Return the [x, y] coordinate for the center point of the cell that contains the specified text.  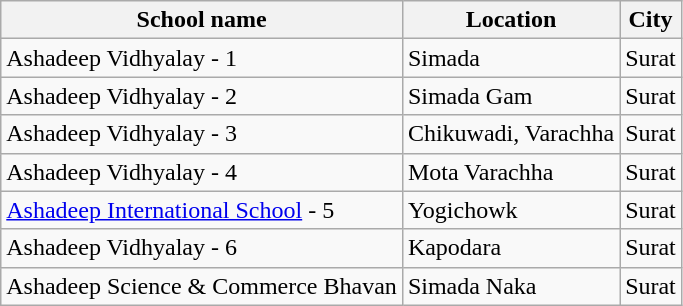
Chikuwadi, Varachha [510, 134]
Ashadeep Vidhyalay - 3 [202, 134]
Ashadeep Vidhyalay - 1 [202, 58]
Ashadeep Science & Commerce Bhavan [202, 286]
Location [510, 20]
Ashadeep Vidhyalay - 2 [202, 96]
Ashadeep International School - 5 [202, 210]
Simada Gam [510, 96]
Kapodara [510, 248]
Mota Varachha [510, 172]
Ashadeep Vidhyalay - 4 [202, 172]
Ashadeep Vidhyalay - 6 [202, 248]
Simada Naka [510, 286]
Simada [510, 58]
School name [202, 20]
City [651, 20]
Yogichowk [510, 210]
